Provide the [x, y] coordinate of the cell's center where the given text is located.  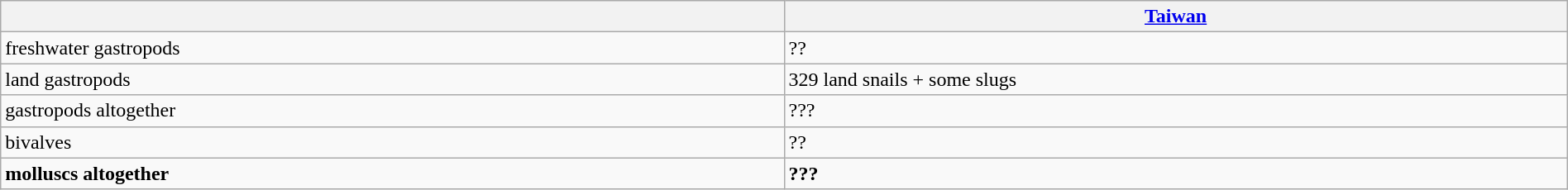
329 land snails + some slugs [1176, 79]
bivalves [392, 142]
molluscs altogether [392, 173]
freshwater gastropods [392, 48]
gastropods altogether [392, 111]
land gastropods [392, 79]
Taiwan [1176, 17]
